Extract the [X, Y] coordinate from the center of the cell holding the provided text.  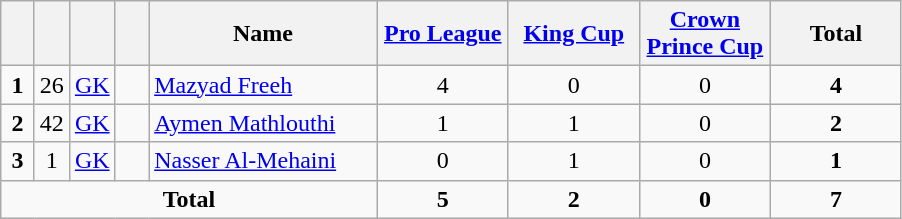
Crown Prince Cup [704, 34]
King Cup [574, 34]
7 [836, 199]
26 [52, 85]
5 [442, 199]
Nasser Al-Mehaini [264, 161]
42 [52, 123]
Mazyad Freeh [264, 85]
Pro League [442, 34]
3 [18, 161]
Aymen Mathlouthi [264, 123]
Name [264, 34]
